Provide the (x, y) coordinate of the cell's center where the given text is located.  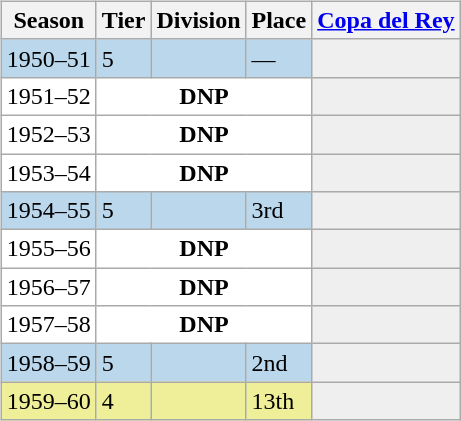
1958–59 (48, 363)
4 (124, 401)
1952–53 (48, 134)
3rd (279, 211)
2nd (279, 363)
1957–58 (48, 325)
Place (279, 20)
1955–56 (48, 249)
1951–52 (48, 96)
1950–51 (48, 58)
1954–55 (48, 211)
13th (279, 401)
Tier (124, 20)
— (279, 58)
Copa del Rey (386, 20)
1956–57 (48, 287)
Division (198, 20)
1953–54 (48, 173)
1959–60 (48, 401)
Season (48, 20)
